Capture the cell that displays the provided text and extract its [x, y] central coordinate. 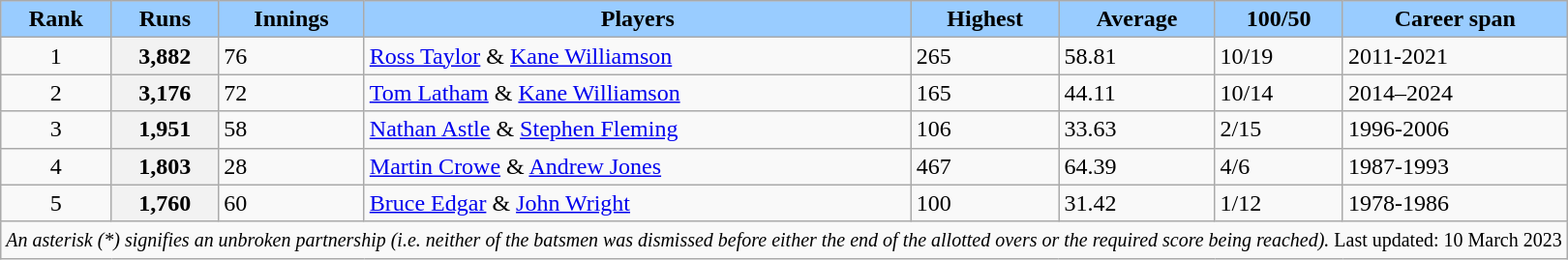
106 [985, 130]
Ross Taylor & Kane Williamson [637, 56]
1978-1986 [1455, 203]
33.63 [1136, 130]
2011-2021 [1455, 56]
Players [637, 19]
72 [292, 93]
2 [56, 93]
10/14 [1279, 93]
Innings [292, 19]
3,176 [165, 93]
100 [985, 203]
165 [985, 93]
2014–2024 [1455, 93]
2/15 [1279, 130]
64.39 [1136, 166]
Rank [56, 19]
1996-2006 [1455, 130]
58 [292, 130]
44.11 [1136, 93]
Nathan Astle & Stephen Fleming [637, 130]
1,951 [165, 130]
3,882 [165, 56]
60 [292, 203]
1,760 [165, 203]
Bruce Edgar & John Wright [637, 203]
467 [985, 166]
31.42 [1136, 203]
10/19 [1279, 56]
1987-1993 [1455, 166]
4/6 [1279, 166]
28 [292, 166]
4 [56, 166]
3 [56, 130]
1/12 [1279, 203]
Martin Crowe & Andrew Jones [637, 166]
1,803 [165, 166]
Tom Latham & Kane Williamson [637, 93]
Runs [165, 19]
76 [292, 56]
100/50 [1279, 19]
1 [56, 56]
Career span [1455, 19]
5 [56, 203]
265 [985, 56]
Average [1136, 19]
58.81 [1136, 56]
Highest [985, 19]
